Return [X, Y] of the center of cell containing provided text 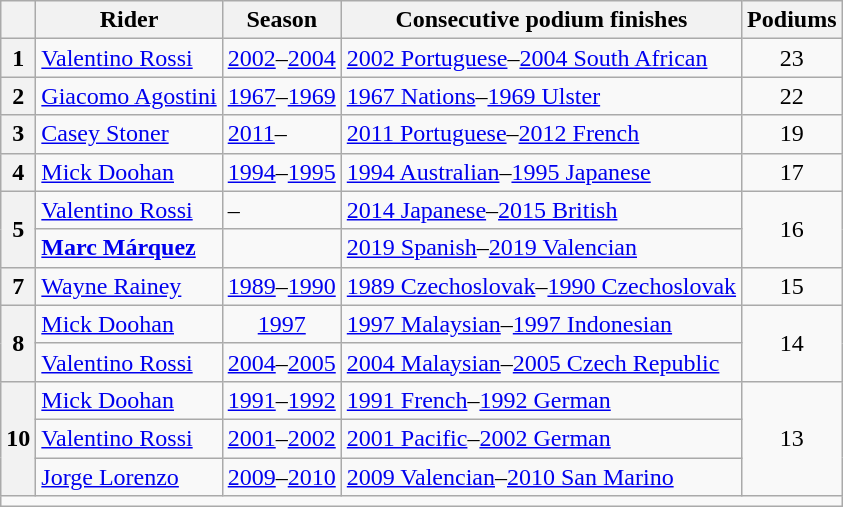
Season [282, 20]
1994 Australian–1995 Japanese [541, 172]
2009 Valencian–2010 San Marino [541, 477]
1967–1969 [282, 96]
13 [792, 438]
2014 Japanese–2015 British [541, 210]
2011 Portuguese–2012 French [541, 134]
8 [18, 343]
2001–2002 [282, 438]
Podiums [792, 20]
3 [18, 134]
4 [18, 172]
Giacomo Agostini [129, 96]
2009–2010 [282, 477]
– [282, 210]
2 [18, 96]
1989 Czechoslovak–1990 Czechoslovak [541, 286]
Consecutive podium finishes [541, 20]
16 [792, 229]
15 [792, 286]
2004–2005 [282, 362]
Wayne Rainey [129, 286]
14 [792, 343]
2011– [282, 134]
2001 Pacific–2002 German [541, 438]
1991–1992 [282, 400]
10 [18, 438]
Jorge Lorenzo [129, 477]
19 [792, 134]
1997 [282, 324]
7 [18, 286]
1991 French–1992 German [541, 400]
1997 Malaysian–1997 Indonesian [541, 324]
2002–2004 [282, 58]
17 [792, 172]
2019 Spanish–2019 Valencian [541, 248]
1967 Nations–1969 Ulster [541, 96]
1989–1990 [282, 286]
Rider [129, 20]
Casey Stoner [129, 134]
23 [792, 58]
22 [792, 96]
2004 Malaysian–2005 Czech Republic [541, 362]
2002 Portuguese–2004 South African [541, 58]
Marc Márquez [129, 248]
5 [18, 229]
1 [18, 58]
1994–1995 [282, 172]
